Return the [X, Y] coordinate for the center point of the cell that contains the specified text.  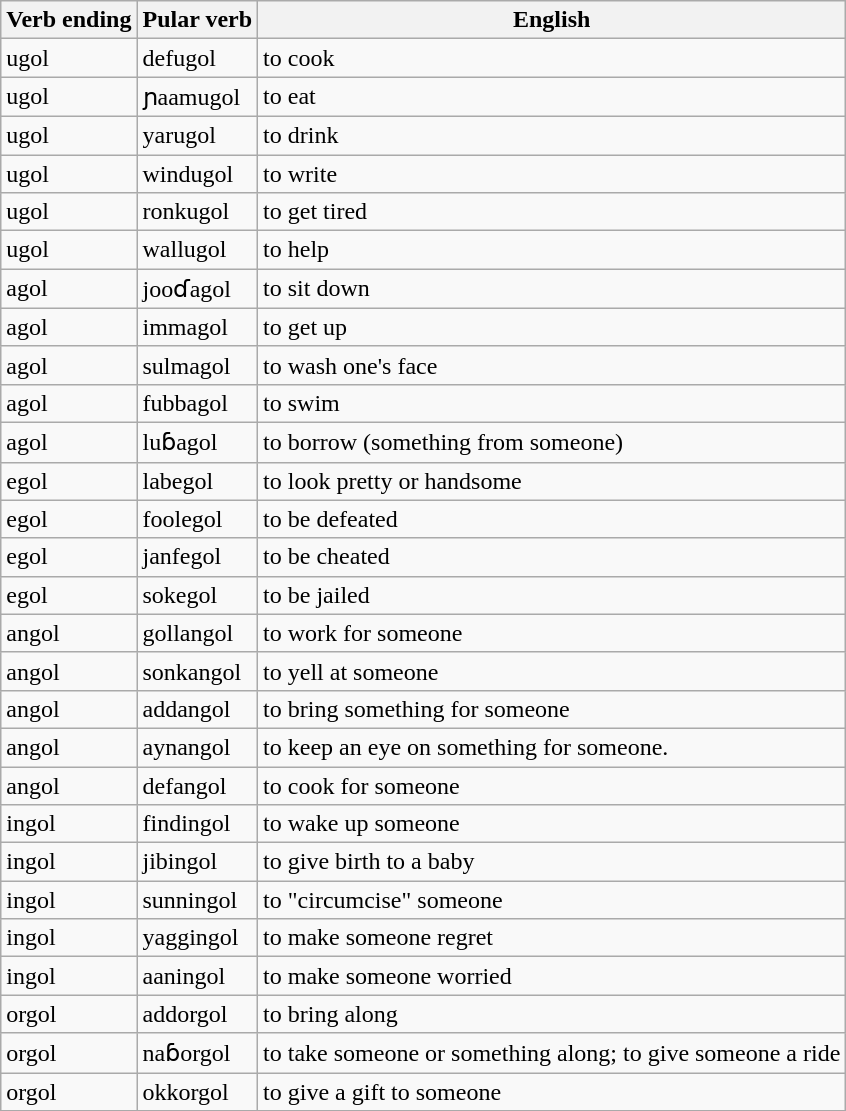
sokegol [198, 595]
to sit down [552, 289]
to make someone regret [552, 938]
to keep an eye on something for someone. [552, 747]
janfegol [198, 557]
to work for someone [552, 633]
sulmagol [198, 365]
naɓorgol [198, 1053]
to cook for someone [552, 785]
Pular verb [198, 20]
aaningol [198, 976]
ronkugol [198, 212]
to borrow (something from someone) [552, 442]
Verb ending [69, 20]
to look pretty or handsome [552, 481]
to wash one's face [552, 365]
jooɗagol [198, 289]
to swim [552, 403]
to "circumcise" someone [552, 900]
to get tired [552, 212]
findingol [198, 824]
to yell at someone [552, 671]
aynangol [198, 747]
to be jailed [552, 595]
addorgol [198, 1014]
immagol [198, 327]
okkorgol [198, 1091]
fubbagol [198, 403]
defangol [198, 785]
to get up [552, 327]
addangol [198, 709]
defugol [198, 58]
to write [552, 173]
luɓagol [198, 442]
to eat [552, 97]
to wake up someone [552, 824]
sunningol [198, 900]
labegol [198, 481]
to take someone or something along; to give someone a ride [552, 1053]
to drink [552, 135]
to cook [552, 58]
gollangol [198, 633]
wallugol [198, 250]
to help [552, 250]
to make someone worried [552, 976]
sonkangol [198, 671]
windugol [198, 173]
ɲaamugol [198, 97]
yarugol [198, 135]
to give a gift to someone [552, 1091]
to be defeated [552, 519]
to bring something for someone [552, 709]
jibingol [198, 862]
foolegol [198, 519]
to be cheated [552, 557]
English [552, 20]
to give birth to a baby [552, 862]
to bring along [552, 1014]
yaggingol [198, 938]
